Find where the given text appears and provide that cell's center as (X, Y) coordinate. 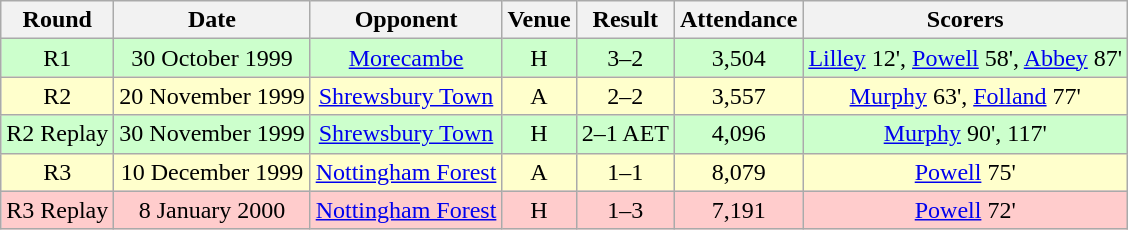
Round (58, 20)
R3 Replay (58, 210)
Lilley 12', Powell 58', Abbey 87' (966, 58)
Venue (539, 20)
8,079 (738, 172)
Scorers (966, 20)
Result (625, 20)
20 November 1999 (212, 96)
30 November 1999 (212, 134)
7,191 (738, 210)
Morecambe (406, 58)
3,504 (738, 58)
Powell 75' (966, 172)
Attendance (738, 20)
R1 (58, 58)
Murphy 90', 117' (966, 134)
3–2 (625, 58)
R2 (58, 96)
2–1 AET (625, 134)
Date (212, 20)
1–1 (625, 172)
Murphy 63', Folland 77' (966, 96)
R3 (58, 172)
2–2 (625, 96)
3,557 (738, 96)
8 January 2000 (212, 210)
30 October 1999 (212, 58)
Opponent (406, 20)
4,096 (738, 134)
Powell 72' (966, 210)
10 December 1999 (212, 172)
1–3 (625, 210)
R2 Replay (58, 134)
